Find where the given text appears and provide that cell's center as (x, y) coordinate. 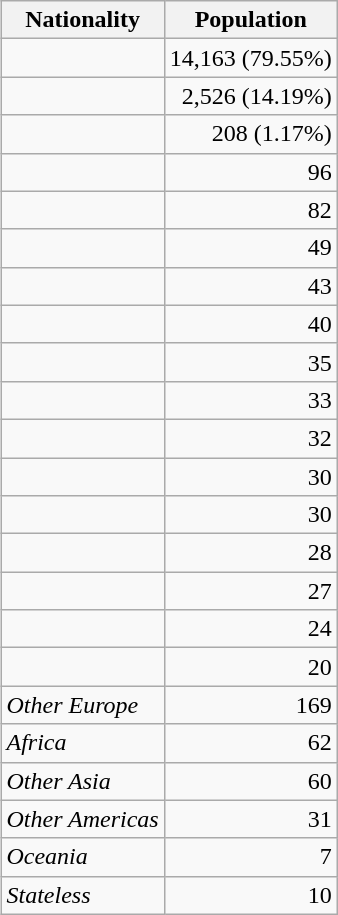
24 (250, 629)
82 (250, 210)
32 (250, 438)
208 (1.17%) (250, 134)
27 (250, 591)
28 (250, 553)
Stateless (82, 895)
Nationality (82, 20)
169 (250, 705)
33 (250, 400)
Other Americas (82, 819)
20 (250, 667)
14,163 (79.55%) (250, 58)
49 (250, 248)
35 (250, 362)
60 (250, 781)
Africa (82, 743)
2,526 (14.19%) (250, 96)
96 (250, 172)
10 (250, 895)
Other Asia (82, 781)
43 (250, 286)
Population (250, 20)
Oceania (82, 857)
40 (250, 324)
31 (250, 819)
62 (250, 743)
Other Europe (82, 705)
7 (250, 857)
